Capture the cell that displays the provided text and extract its [X, Y] central coordinate. 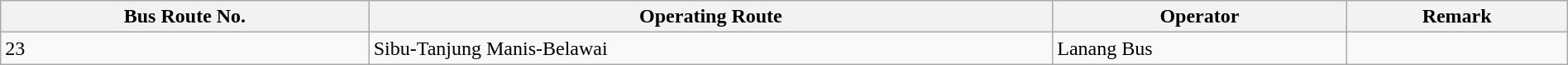
Operator [1199, 17]
Sibu-Tanjung Manis-Belawai [711, 48]
Bus Route No. [185, 17]
Operating Route [711, 17]
23 [185, 48]
Lanang Bus [1199, 48]
Remark [1457, 17]
